Search for the cell housing the specified text and yield its [x, y] center coordinate. 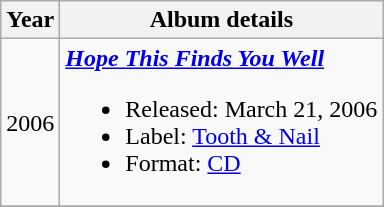
Album details [222, 20]
Hope This Finds You WellReleased: March 21, 2006Label: Tooth & NailFormat: CD [222, 122]
2006 [30, 122]
Year [30, 20]
